Return (x, y) of the center of cell containing provided text 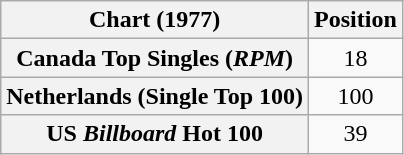
Chart (1977) (155, 20)
18 (356, 58)
Canada Top Singles (RPM) (155, 58)
Netherlands (Single Top 100) (155, 96)
100 (356, 96)
Position (356, 20)
39 (356, 134)
US Billboard Hot 100 (155, 134)
